Identify which cell holds the provided text, then report its (x, y) central coordinate. 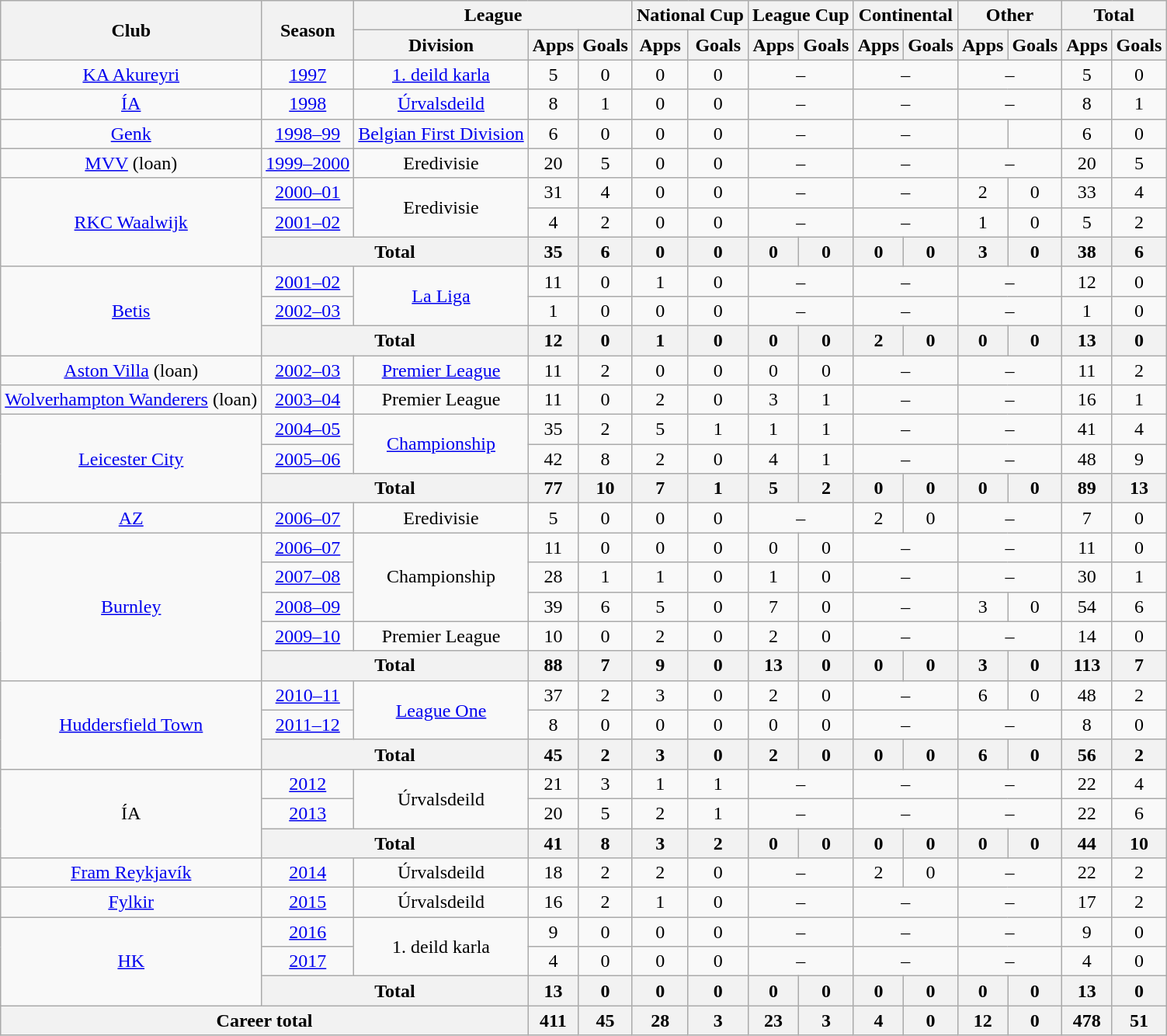
2016 (307, 932)
89 (1087, 488)
2017 (307, 961)
1998 (307, 104)
Aston Villa (loan) (131, 370)
Leicester City (131, 459)
Burnley (131, 607)
18 (553, 873)
1999–2000 (307, 163)
14 (1087, 636)
411 (553, 1020)
2014 (307, 873)
478 (1087, 1020)
31 (553, 193)
2003–04 (307, 400)
2015 (307, 902)
23 (773, 1020)
2013 (307, 813)
Genk (131, 134)
2008–09 (307, 607)
Season (307, 30)
2012 (307, 784)
42 (553, 459)
Betis (131, 311)
38 (1087, 252)
Other (1009, 16)
League (494, 16)
KA Akureyri (131, 75)
54 (1087, 607)
League Cup (801, 16)
La Liga (441, 296)
2000–01 (307, 193)
17 (1087, 902)
Huddersfield Town (131, 725)
Fram Reykjavík (131, 873)
Division (441, 45)
2005–06 (307, 459)
HK (131, 961)
2007–08 (307, 577)
39 (553, 607)
Continental (905, 16)
Career total (264, 1020)
33 (1087, 193)
Fylkir (131, 902)
51 (1139, 1020)
2009–10 (307, 636)
2010–11 (307, 695)
Belgian First Division (441, 134)
88 (553, 666)
RKC Waalwijk (131, 222)
30 (1087, 577)
MVV (loan) (131, 163)
37 (553, 695)
113 (1087, 666)
77 (553, 488)
1998–99 (307, 134)
Wolverhampton Wanderers (loan) (131, 400)
1997 (307, 75)
21 (553, 784)
2004–05 (307, 429)
AZ (131, 518)
44 (1087, 843)
National Cup (689, 16)
56 (1087, 754)
2011–12 (307, 725)
Club (131, 30)
League One (441, 710)
